Determine the (x, y) coordinate at the center of the cell enclosing the given text.  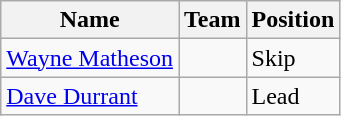
Name (90, 20)
Wayne Matheson (90, 58)
Skip (293, 58)
Team (212, 20)
Dave Durrant (90, 96)
Lead (293, 96)
Position (293, 20)
